Provide the (X, Y) coordinate of the cell's center where the given text is located.  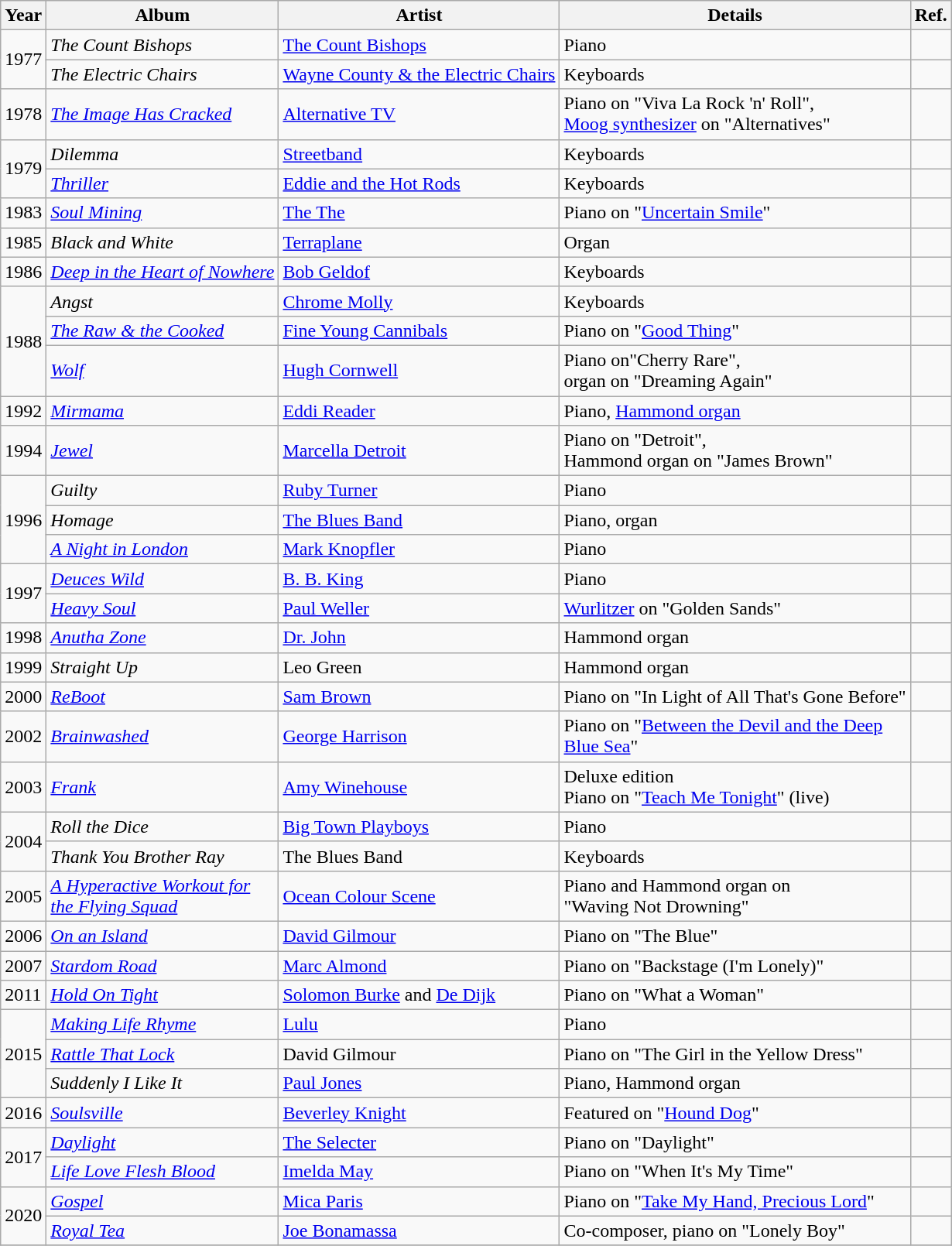
Fine Young Cannibals (419, 330)
Piano on "What a Woman" (735, 995)
Anutha Zone (163, 638)
Ruby Turner (419, 491)
1997 (23, 594)
2007 (23, 965)
2011 (23, 995)
Angst (163, 301)
Homage (163, 520)
Piano on "Daylight" (735, 1142)
Wolf (163, 370)
Leo Green (419, 667)
Piano and Hammond organ on"Waving Not Drowning" (735, 896)
1992 (23, 411)
Year (23, 15)
Piano on "Between the Devil and the DeepBlue Sea" (735, 737)
B. B. King (419, 579)
1985 (23, 242)
Roll the Dice (163, 827)
Sam Brown (419, 697)
The Image Has Cracked (163, 115)
Paul Jones (419, 1083)
1978 (23, 115)
Imelda May (419, 1172)
Piano on "Good Thing" (735, 330)
1988 (23, 341)
Streetband (419, 154)
Alternative TV (419, 115)
Daylight (163, 1142)
Thank You Brother Ray (163, 856)
Amy Winehouse (419, 786)
Lulu (419, 1025)
The Electric Chairs (163, 74)
Co-composer, piano on "Lonely Boy" (735, 1231)
The Raw & the Cooked (163, 330)
Paul Weller (419, 608)
Deluxe editionPiano on "Teach Me Tonight" (live) (735, 786)
Frank (163, 786)
Piano on"Cherry Rare",organ on "Dreaming Again" (735, 370)
2002 (23, 737)
The Selecter (419, 1142)
Brainwashed (163, 737)
Royal Tea (163, 1231)
Soulsville (163, 1113)
Details (735, 15)
George Harrison (419, 737)
Dilemma (163, 154)
2015 (23, 1054)
2000 (23, 697)
1983 (23, 213)
2017 (23, 1157)
Ref. (930, 15)
Album (163, 15)
Straight Up (163, 667)
Featured on "Hound Dog" (735, 1113)
Rattle That Lock (163, 1054)
Piano on "Uncertain Smile" (735, 213)
Jewel (163, 450)
Deuces Wild (163, 579)
Gospel (163, 1201)
Piano on "The Girl in the Yellow Dress" (735, 1054)
Beverley Knight (419, 1113)
Life Love Flesh Blood (163, 1172)
Heavy Soul (163, 608)
2004 (23, 841)
Hugh Cornwell (419, 370)
2020 (23, 1216)
Joe Bonamassa (419, 1231)
1994 (23, 450)
A Hyperactive Workout for the Flying Squad (163, 896)
2006 (23, 936)
Piano on "In Light of All That's Gone Before" (735, 697)
Piano, organ (735, 520)
Deep in the Heart of Nowhere (163, 272)
Solomon Burke and De Dijk (419, 995)
Suddenly I Like It (163, 1083)
Mica Paris (419, 1201)
2003 (23, 786)
Piano on "The Blue" (735, 936)
Wayne County & the Electric Chairs (419, 74)
Thriller (163, 183)
Mark Knopfler (419, 549)
1996 (23, 520)
2005 (23, 896)
Ocean Colour Scene (419, 896)
Mirmama (163, 411)
Piano on "Backstage (I'm Lonely)" (735, 965)
Hold On Tight (163, 995)
Marc Almond (419, 965)
Terraplane (419, 242)
Piano on "Detroit", Hammond organ on "James Brown" (735, 450)
The The (419, 213)
Marcella Detroit (419, 450)
1998 (23, 638)
Piano on "Viva La Rock 'n' Roll", Moog synthesizer on "Alternatives" (735, 115)
Stardom Road (163, 965)
Dr. John (419, 638)
On an Island (163, 936)
Piano on "Take My Hand, Precious Lord" (735, 1201)
ReBoot (163, 697)
1979 (23, 169)
Guilty (163, 491)
1986 (23, 272)
Big Town Playboys (419, 827)
1999 (23, 667)
Chrome Molly (419, 301)
2016 (23, 1113)
Bob Geldof (419, 272)
Piano on "When It's My Time" (735, 1172)
Soul Mining (163, 213)
Eddie and the Hot Rods (419, 183)
A Night in London (163, 549)
Making Life Rhyme (163, 1025)
Eddi Reader (419, 411)
1977 (23, 60)
Wurlitzer on "Golden Sands" (735, 608)
Artist (419, 15)
Organ (735, 242)
Black and White (163, 242)
